For the text-containing cell, return its midpoint in (x, y) coordinate format. 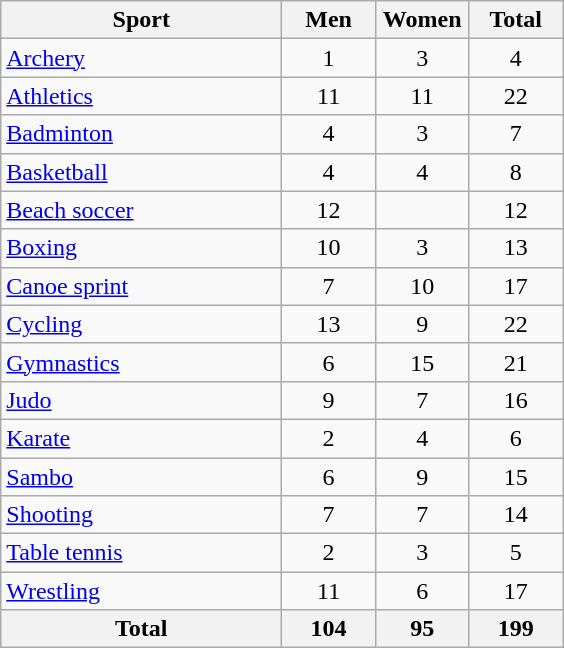
16 (516, 400)
Table tennis (142, 553)
14 (516, 515)
Men (329, 20)
95 (422, 629)
Archery (142, 58)
Beach soccer (142, 210)
199 (516, 629)
Boxing (142, 248)
104 (329, 629)
Wrestling (142, 591)
Judo (142, 400)
Cycling (142, 324)
Sport (142, 20)
Women (422, 20)
1 (329, 58)
Shooting (142, 515)
5 (516, 553)
Karate (142, 438)
Canoe sprint (142, 286)
Athletics (142, 96)
8 (516, 172)
Gymnastics (142, 362)
Badminton (142, 134)
Basketball (142, 172)
Sambo (142, 477)
21 (516, 362)
